Locate the cell with the specified text and output its [X, Y] center coordinate. 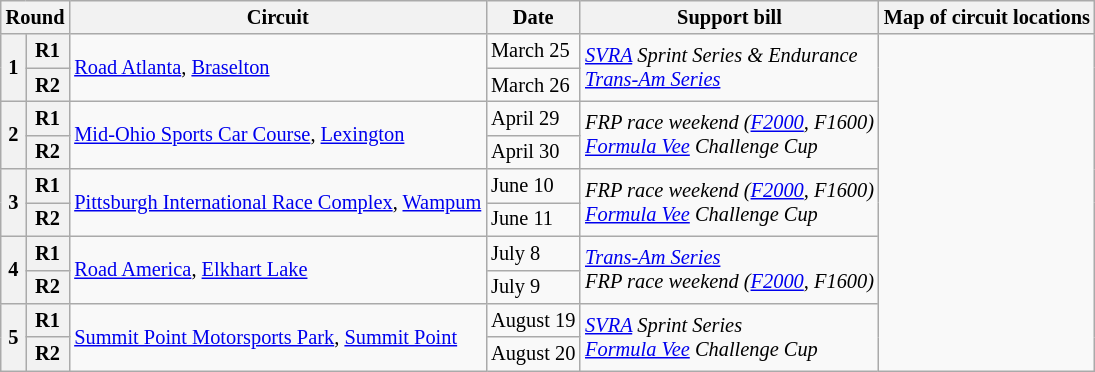
Trans-Am SeriesFRP race weekend (F2000, F1600) [730, 270]
Mid-Ohio Sports Car Course, Lexington [278, 134]
July 9 [533, 287]
August 20 [533, 354]
April 30 [533, 152]
July 8 [533, 253]
Road Atlanta, Braselton [278, 68]
Road America, Elkhart Lake [278, 270]
5 [14, 336]
June 11 [533, 219]
March 26 [533, 85]
Support bill [730, 17]
2 [14, 134]
June 10 [533, 186]
Circuit [278, 17]
4 [14, 270]
Summit Point Motorsports Park, Summit Point [278, 336]
Pittsburgh International Race Complex, Wampum [278, 202]
April 29 [533, 118]
Date [533, 17]
3 [14, 202]
1 [14, 68]
March 25 [533, 51]
SVRA Sprint Series & EnduranceTrans-Am Series [730, 68]
Round [36, 17]
August 19 [533, 320]
SVRA Sprint SeriesFormula Vee Challenge Cup [730, 336]
Map of circuit locations [987, 17]
